Extract the (X, Y) coordinate from the center of the cell holding the provided text.  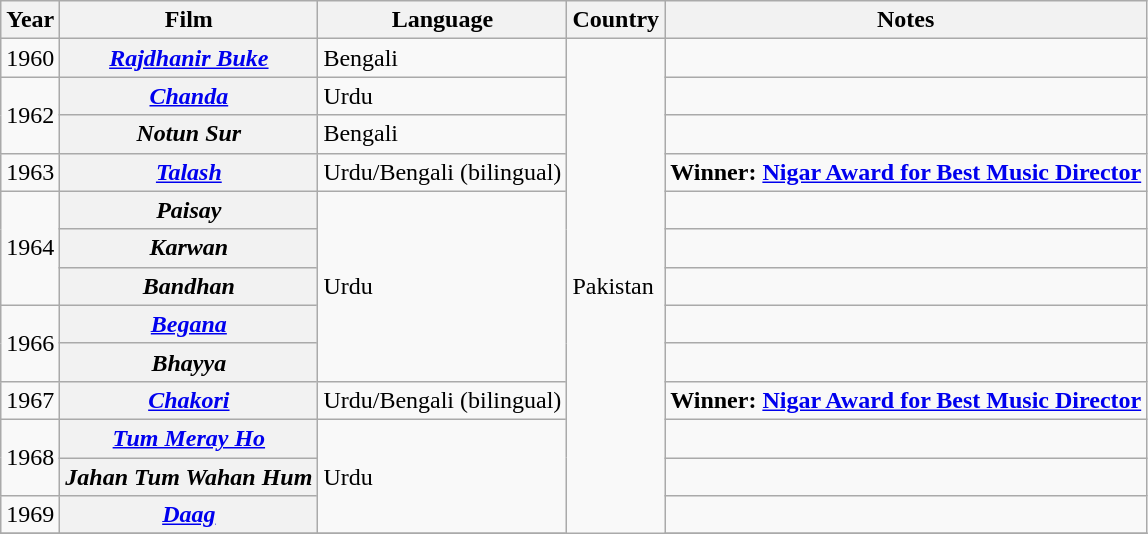
Paisay (189, 210)
Karwan (189, 248)
Film (189, 20)
Chanda (189, 96)
1960 (30, 58)
1963 (30, 172)
Pakistan (616, 286)
Jahan Tum Wahan Hum (189, 477)
1962 (30, 115)
1966 (30, 343)
1967 (30, 400)
1969 (30, 515)
Bhayya (189, 362)
Notun Sur (189, 134)
Country (616, 20)
Year (30, 20)
1968 (30, 457)
Talash (189, 172)
Chakori (189, 400)
Tum Meray Ho (189, 438)
Rajdhanir Buke (189, 58)
1964 (30, 248)
Notes (906, 20)
Bandhan (189, 286)
Language (442, 20)
Begana (189, 324)
Daag (189, 515)
